Search for the cell housing the specified text and yield its (x, y) center coordinate. 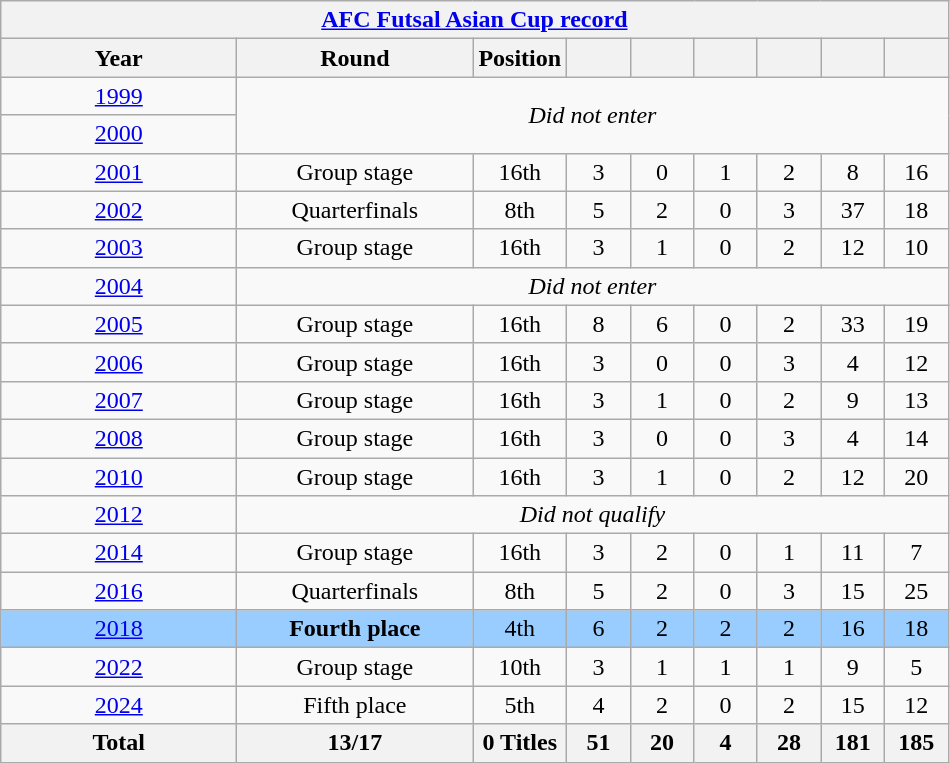
2012 (119, 515)
Round (355, 58)
7 (916, 553)
13 (916, 400)
181 (853, 743)
2007 (119, 400)
2005 (119, 324)
2008 (119, 438)
10th (520, 667)
51 (599, 743)
5th (520, 705)
Year (119, 58)
Total (119, 743)
2016 (119, 591)
19 (916, 324)
Did not qualify (592, 515)
Fourth place (355, 629)
2001 (119, 172)
10 (916, 248)
25 (916, 591)
AFC Futsal Asian Cup record (474, 20)
2022 (119, 667)
11 (853, 553)
2000 (119, 134)
Position (520, 58)
37 (853, 210)
4th (520, 629)
2018 (119, 629)
14 (916, 438)
13/17 (355, 743)
2003 (119, 248)
0 Titles (520, 743)
2002 (119, 210)
2006 (119, 362)
185 (916, 743)
2014 (119, 553)
2010 (119, 477)
2024 (119, 705)
28 (789, 743)
2004 (119, 286)
Fifth place (355, 705)
33 (853, 324)
1999 (119, 96)
